Capture the cell that displays the provided text and extract its [x, y] central coordinate. 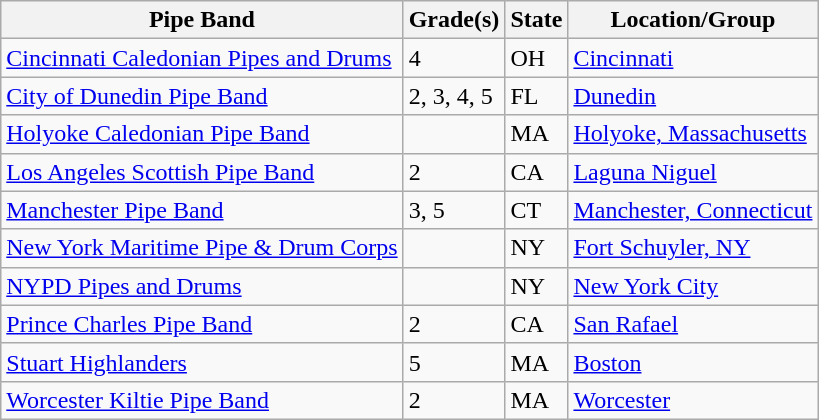
CT [536, 210]
OH [536, 58]
Worcester [693, 400]
3, 5 [454, 210]
Grade(s) [454, 20]
Holyoke Caledonian Pipe Band [202, 134]
San Rafael [693, 324]
Holyoke, Massachusetts [693, 134]
New York Maritime Pipe & Drum Corps [202, 248]
New York City [693, 286]
Manchester Pipe Band [202, 210]
Location/Group [693, 20]
Cincinnati [693, 58]
Prince Charles Pipe Band [202, 324]
Fort Schuyler, NY [693, 248]
2, 3, 4, 5 [454, 96]
5 [454, 362]
Worcester Kiltie Pipe Band [202, 400]
Los Angeles Scottish Pipe Band [202, 172]
State [536, 20]
City of Dunedin Pipe Band [202, 96]
FL [536, 96]
Boston [693, 362]
Manchester, Connecticut [693, 210]
Dunedin [693, 96]
NYPD Pipes and Drums [202, 286]
Cincinnati Caledonian Pipes and Drums [202, 58]
Laguna Niguel [693, 172]
4 [454, 58]
Stuart Highlanders [202, 362]
Pipe Band [202, 20]
